From the cell containing the given text, extract its center point as [X, Y] coordinate. 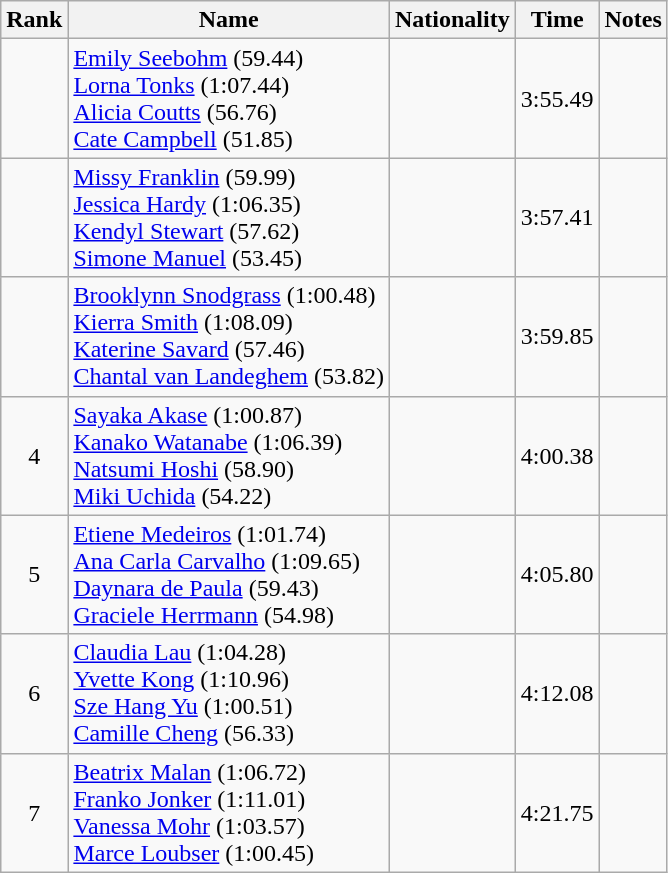
5 [34, 574]
4:05.80 [557, 574]
4:21.75 [557, 812]
Notes [633, 20]
7 [34, 812]
Missy Franklin (59.99) Jessica Hardy (1:06.35) Kendyl Stewart (57.62) Simone Manuel (53.45) [229, 218]
Name [229, 20]
6 [34, 694]
3:57.41 [557, 218]
Time [557, 20]
Brooklynn Snodgrass (1:00.48) Kierra Smith (1:08.09) Katerine Savard (57.46) Chantal van Landeghem (53.82) [229, 336]
4:00.38 [557, 456]
Sayaka Akase (1:00.87) Kanako Watanabe (1:06.39) Natsumi Hoshi (58.90) Miki Uchida (54.22) [229, 456]
Beatrix Malan (1:06.72) Franko Jonker (1:11.01) Vanessa Mohr (1:03.57) Marce Loubser (1:00.45) [229, 812]
4:12.08 [557, 694]
3:55.49 [557, 98]
Emily Seebohm (59.44) Lorna Tonks (1:07.44) Alicia Coutts (56.76) Cate Campbell (51.85) [229, 98]
4 [34, 456]
Etiene Medeiros (1:01.74) Ana Carla Carvalho (1:09.65) Daynara de Paula (59.43) Graciele Herrmann (54.98) [229, 574]
3:59.85 [557, 336]
Rank [34, 20]
Claudia Lau (1:04.28) Yvette Kong (1:10.96) Sze Hang Yu (1:00.51) Camille Cheng (56.33) [229, 694]
Nationality [452, 20]
